Detect which cell encompasses the target text, then output its (x, y) center coordinate. 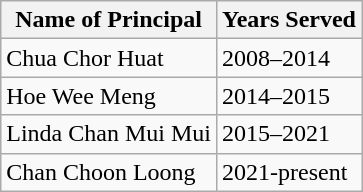
Chua Chor Huat (109, 58)
Years Served (288, 20)
2015–2021 (288, 134)
Name of Principal (109, 20)
2021-present (288, 172)
Hoe Wee Meng (109, 96)
2014–2015 (288, 96)
2008–2014 (288, 58)
Linda Chan Mui Mui (109, 134)
Chan Choon Loong (109, 172)
